For the text-containing cell, return its midpoint in [x, y] coordinate format. 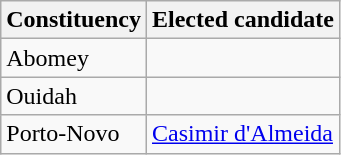
Abomey [74, 58]
Ouidah [74, 96]
Elected candidate [242, 20]
Casimir d'Almeida [242, 134]
Constituency [74, 20]
Porto-Novo [74, 134]
